From the cell containing the given text, extract its center point as (x, y) coordinate. 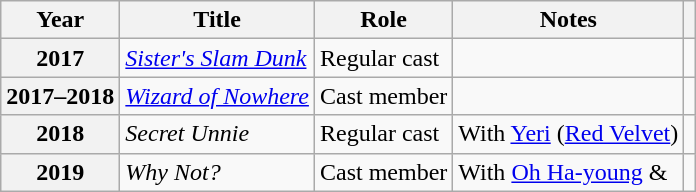
Secret Unnie (218, 134)
Sister's Slam Dunk (218, 58)
Year (60, 20)
2017–2018 (60, 96)
Title (218, 20)
2018 (60, 134)
Role (383, 20)
Notes (568, 20)
2017 (60, 58)
Why Not? (218, 172)
With Yeri (Red Velvet) (568, 134)
With Oh Ha-young & (568, 172)
Wizard of Nowhere (218, 96)
2019 (60, 172)
